Identify which cell holds the provided text, then report its [X, Y] central coordinate. 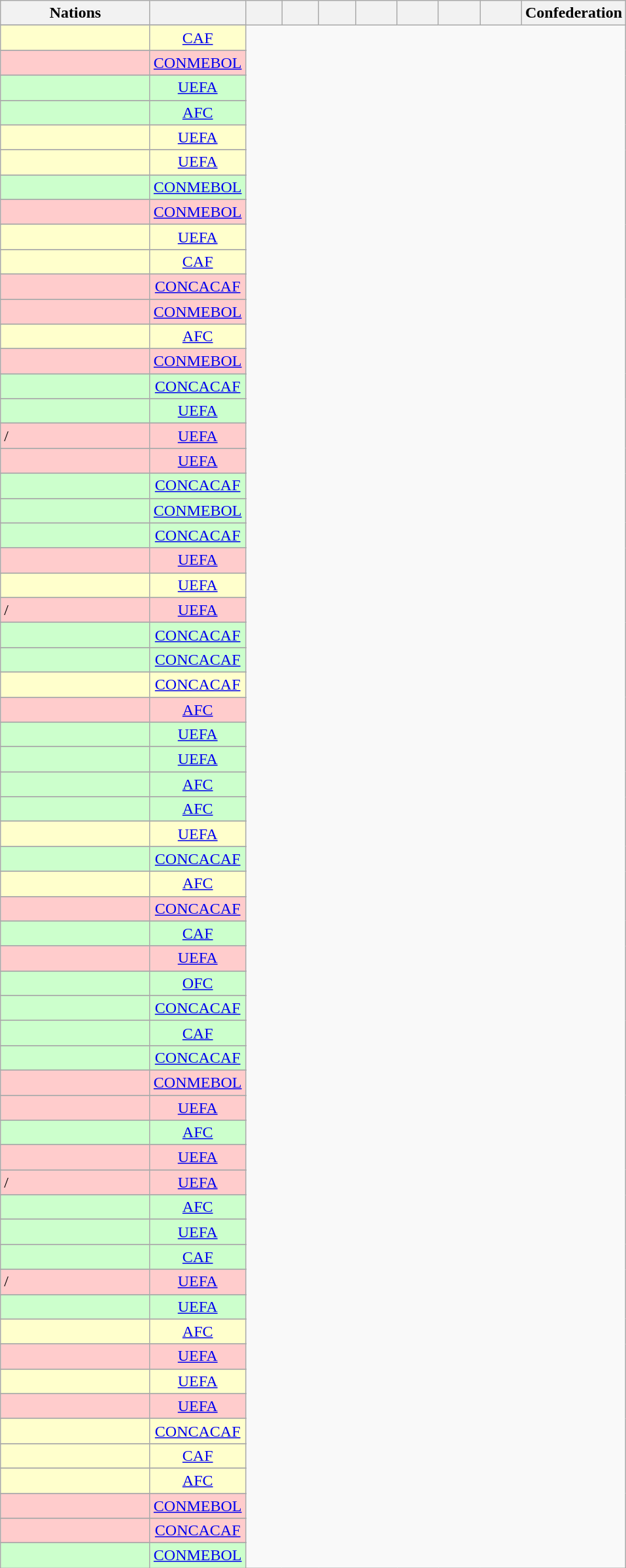
OFC [198, 983]
Confederation [573, 13]
Nations [76, 13]
